Return the [x, y] coordinate for the center point of the cell that contains the specified text.  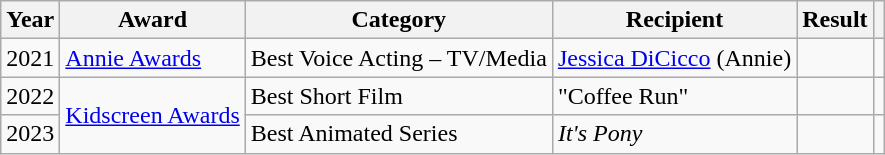
Recipient [674, 20]
Year [30, 20]
Kidscreen Awards [152, 115]
2022 [30, 96]
Jessica DiCicco (Annie) [674, 58]
Annie Awards [152, 58]
Award [152, 20]
2021 [30, 58]
Result [835, 20]
Category [398, 20]
Best Short Film [398, 96]
Best Animated Series [398, 134]
"Coffee Run" [674, 96]
2023 [30, 134]
Best Voice Acting – TV/Media [398, 58]
It's Pony [674, 134]
